Locate the cell with the specified text and output its [x, y] center coordinate. 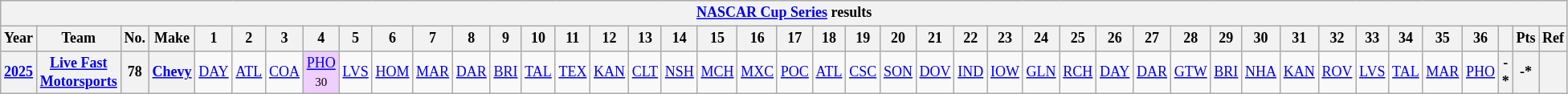
14 [680, 39]
GLN [1041, 72]
CSC [863, 72]
10 [538, 39]
36 [1481, 39]
18 [829, 39]
TEX [573, 72]
27 [1152, 39]
32 [1337, 39]
CLT [644, 72]
1 [214, 39]
SON [898, 72]
17 [794, 39]
Pts [1526, 39]
Make [172, 39]
DOV [935, 72]
Ref [1554, 39]
Chevy [172, 72]
29 [1226, 39]
8 [471, 39]
11 [573, 39]
13 [644, 39]
6 [392, 39]
ROV [1337, 72]
NASCAR Cup Series results [784, 13]
31 [1299, 39]
Team [79, 39]
35 [1443, 39]
19 [863, 39]
IOW [1006, 72]
MXC [757, 72]
78 [135, 72]
20 [898, 39]
25 [1078, 39]
GTW [1190, 72]
COA [284, 72]
16 [757, 39]
7 [433, 39]
33 [1372, 39]
HOM [392, 72]
2025 [19, 72]
NSH [680, 72]
23 [1006, 39]
Year [19, 39]
RCH [1078, 72]
PHO [1481, 72]
MCH [717, 72]
21 [935, 39]
3 [284, 39]
2 [249, 39]
NHA [1261, 72]
26 [1115, 39]
No. [135, 39]
IND [970, 72]
POC [794, 72]
Live Fast Motorsports [79, 72]
9 [506, 39]
15 [717, 39]
PHO30 [321, 72]
24 [1041, 39]
28 [1190, 39]
12 [610, 39]
34 [1406, 39]
30 [1261, 39]
22 [970, 39]
4 [321, 39]
5 [355, 39]
